Determine the [x, y] coordinate at the center of the cell enclosing the given text.  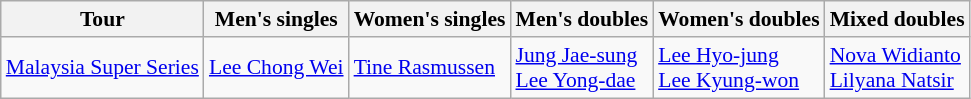
Women's doubles [738, 19]
Jung Jae-sung Lee Yong-dae [582, 68]
Lee Hyo-jung Lee Kyung-won [738, 68]
Lee Chong Wei [276, 68]
Men's doubles [582, 19]
Tine Rasmussen [430, 68]
Men's singles [276, 19]
Tour [102, 19]
Women's singles [430, 19]
Malaysia Super Series [102, 68]
Mixed doubles [898, 19]
Nova Widianto Lilyana Natsir [898, 68]
